Scan for the cell matching the given text and deliver its (X, Y) coordinate at center. 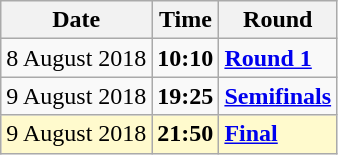
21:50 (186, 134)
Date (76, 20)
10:10 (186, 58)
Time (186, 20)
8 August 2018 (76, 58)
Semifinals (278, 96)
Round 1 (278, 58)
Final (278, 134)
Round (278, 20)
19:25 (186, 96)
